Search for the cell housing the specified text and yield its (X, Y) center coordinate. 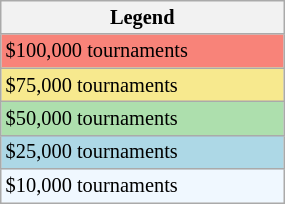
$100,000 tournaments (142, 51)
$75,000 tournaments (142, 85)
$10,000 tournaments (142, 186)
$50,000 tournaments (142, 118)
Legend (142, 17)
$25,000 tournaments (142, 152)
